Capture the cell that displays the provided text and extract its (X, Y) central coordinate. 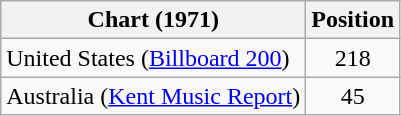
218 (353, 58)
Australia (Kent Music Report) (154, 96)
Position (353, 20)
45 (353, 96)
United States (Billboard 200) (154, 58)
Chart (1971) (154, 20)
